Identify which cell holds the provided text, then report its (x, y) central coordinate. 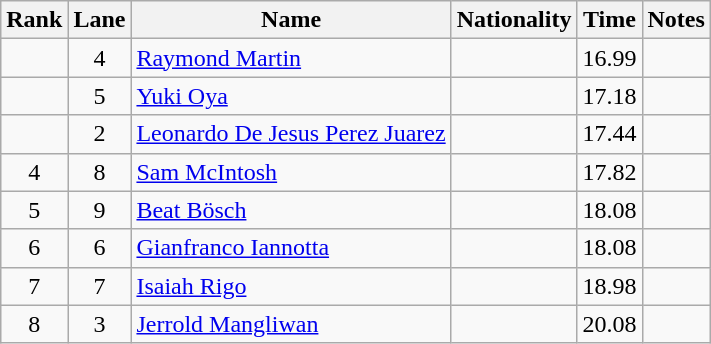
9 (100, 210)
17.82 (610, 172)
2 (100, 134)
Leonardo De Jesus Perez Juarez (291, 134)
Jerrold Mangliwan (291, 324)
Lane (100, 20)
Gianfranco Iannotta (291, 248)
Rank (34, 20)
Time (610, 20)
Sam McIntosh (291, 172)
20.08 (610, 324)
Raymond Martin (291, 58)
Name (291, 20)
16.99 (610, 58)
17.18 (610, 96)
17.44 (610, 134)
18.98 (610, 286)
3 (100, 324)
Yuki Oya (291, 96)
Nationality (514, 20)
Beat Bösch (291, 210)
Isaiah Rigo (291, 286)
Notes (676, 20)
